Scan for the cell matching the given text and deliver its (X, Y) coordinate at center. 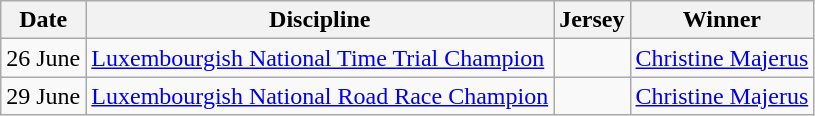
Winner (722, 20)
Jersey (592, 20)
Date (44, 20)
Luxembourgish National Road Race Champion (320, 96)
26 June (44, 58)
29 June (44, 96)
Luxembourgish National Time Trial Champion (320, 58)
Discipline (320, 20)
